Search for the cell housing the specified text and yield its [x, y] center coordinate. 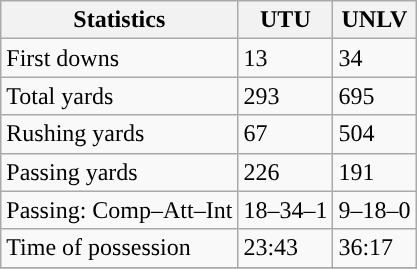
23:43 [286, 248]
9–18–0 [374, 210]
67 [286, 134]
18–34–1 [286, 210]
Rushing yards [120, 134]
226 [286, 172]
UNLV [374, 20]
Passing: Comp–Att–Int [120, 210]
Total yards [120, 96]
First downs [120, 58]
UTU [286, 20]
13 [286, 58]
Time of possession [120, 248]
Statistics [120, 20]
504 [374, 134]
34 [374, 58]
Passing yards [120, 172]
36:17 [374, 248]
695 [374, 96]
293 [286, 96]
191 [374, 172]
